Return [x, y] of the center of cell containing provided text 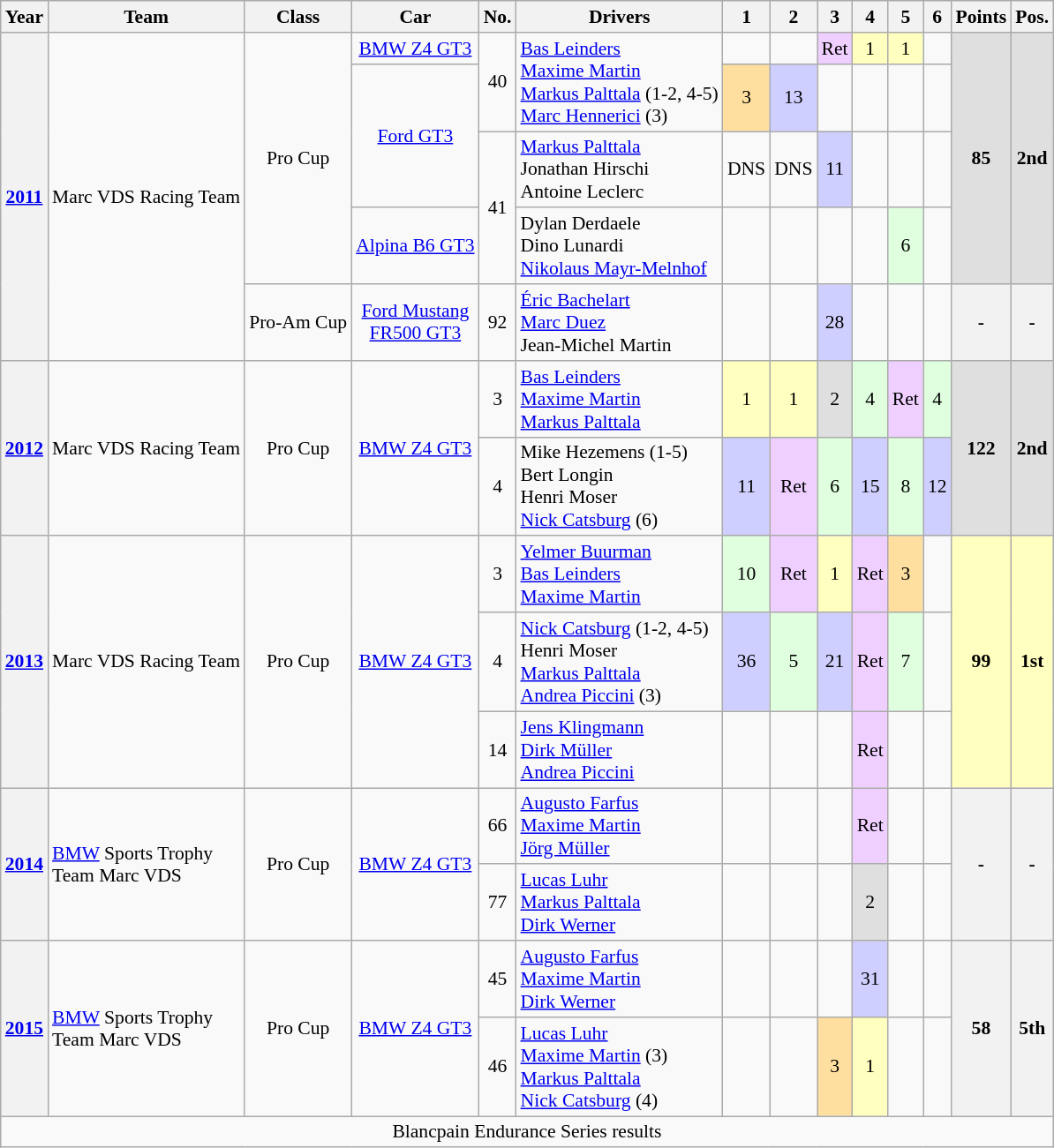
Pro-Am Cup [298, 323]
10 [747, 575]
7 [906, 662]
8 [906, 486]
2014 [25, 865]
Team [147, 17]
Markus Palttala Jonathan Hirschi Antoine Leclerc [620, 169]
Bas Leinders Maxime Martin Markus Palttala [620, 399]
77 [498, 904]
46 [498, 1067]
13 [793, 97]
Yelmer Buurman Bas Leinders Maxime Martin [620, 575]
2011 [25, 197]
No. [498, 17]
Ford MustangFR500 GT3 [415, 323]
Points [982, 17]
Augusto Farfus Maxime Martin Jörg Müller [620, 826]
Mike Hezemens (1-5) Bert Longin Henri Moser Nick Catsburg (6) [620, 486]
Pos. [1032, 17]
Ford GT3 [415, 136]
99 [982, 662]
Drivers [620, 17]
Augusto Farfus Maxime Martin Dirk Werner [620, 979]
Alpina B6 GT3 [415, 247]
2015 [25, 1029]
36 [747, 662]
Year [25, 17]
28 [835, 323]
41 [498, 208]
66 [498, 826]
122 [982, 448]
85 [982, 159]
Nick Catsburg (1-2, 4-5) Henri Moser Markus Palttala Andrea Piccini (3) [620, 662]
58 [982, 1029]
92 [498, 323]
Bas Leinders Maxime Martin Markus Palttala (1-2, 4-5) Marc Hennerici (3) [620, 82]
45 [498, 979]
Dylan Derdaele Dino Lunardi Nikolaus Mayr-Melnhof [620, 247]
21 [835, 662]
15 [870, 486]
31 [870, 979]
Éric Bachelart Marc Duez Jean-Michel Martin [620, 323]
2013 [25, 662]
2012 [25, 448]
Lucas Luhr Maxime Martin (3) Markus Palttala Nick Catsburg (4) [620, 1067]
14 [498, 750]
5th [1032, 1029]
40 [498, 82]
Blancpain Endurance Series results [527, 1132]
1st [1032, 662]
Class [298, 17]
12 [937, 486]
Car [415, 17]
Lucas Luhr Markus Palttala Dirk Werner [620, 904]
Jens Klingmann Dirk Müller Andrea Piccini [620, 750]
